Find where the given text appears and provide that cell's center as (X, Y) coordinate. 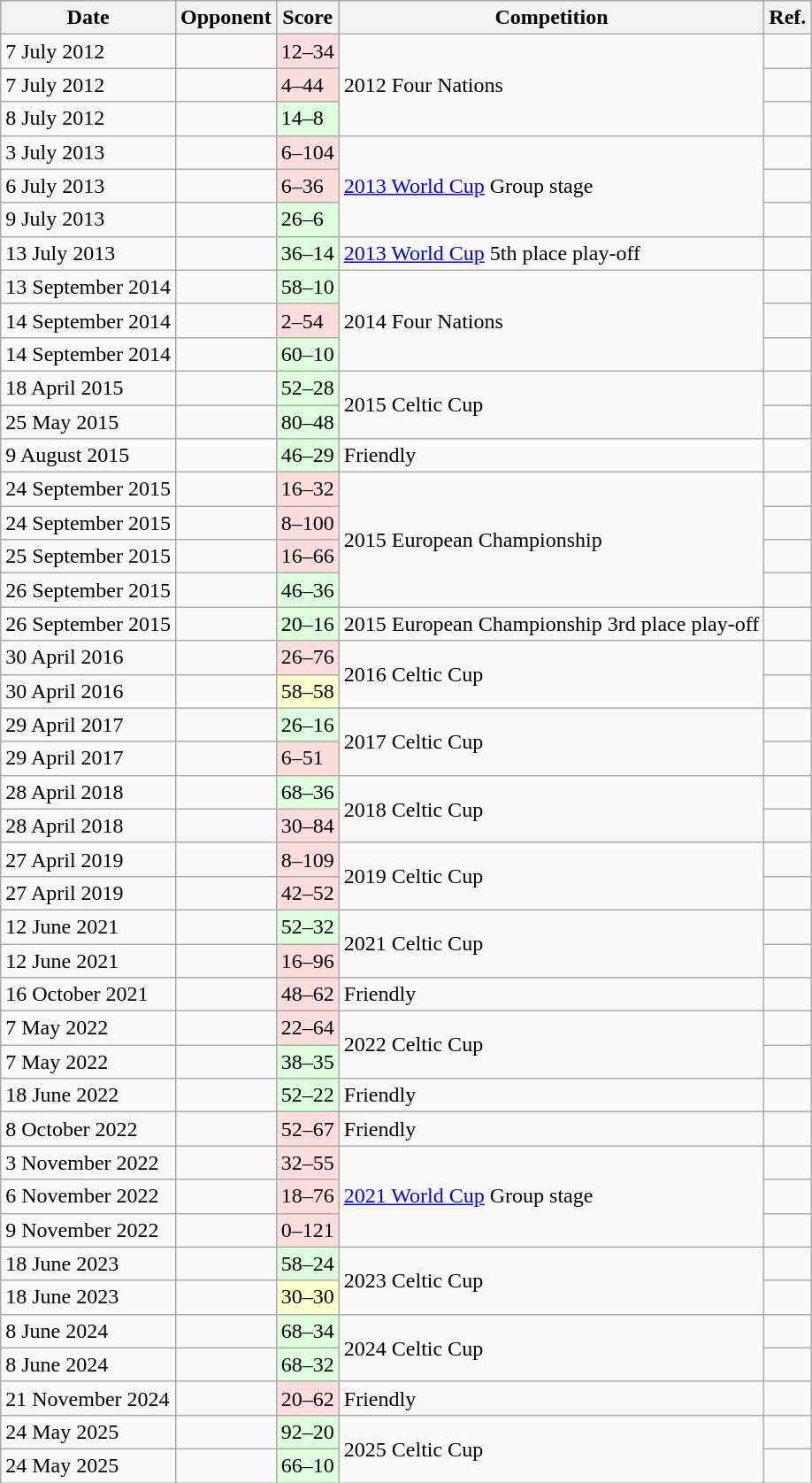
16–66 (308, 557)
66–10 (308, 1465)
20–16 (308, 624)
13 September 2014 (88, 287)
16 October 2021 (88, 995)
2012 Four Nations (552, 85)
46–29 (308, 456)
2015 European Championship (552, 540)
68–34 (308, 1331)
6–36 (308, 186)
Date (88, 18)
68–32 (308, 1364)
2015 Celtic Cup (552, 404)
6–104 (308, 152)
68–36 (308, 792)
21 November 2024 (88, 1398)
2018 Celtic Cup (552, 809)
38–35 (308, 1062)
32–55 (308, 1163)
26–6 (308, 219)
8–109 (308, 859)
46–36 (308, 590)
42–52 (308, 893)
2015 European Championship 3rd place play-off (552, 624)
16–32 (308, 489)
48–62 (308, 995)
4–44 (308, 85)
Score (308, 18)
6 July 2013 (88, 186)
Ref. (787, 18)
Opponent (226, 18)
52–22 (308, 1095)
Competition (552, 18)
16–96 (308, 960)
8–100 (308, 523)
60–10 (308, 354)
14–8 (308, 119)
26–16 (308, 725)
2025 Celtic Cup (552, 1448)
6 November 2022 (88, 1196)
9 August 2015 (88, 456)
80–48 (308, 422)
52–32 (308, 926)
30–84 (308, 826)
6–51 (308, 758)
9 November 2022 (88, 1230)
18–76 (308, 1196)
58–24 (308, 1264)
2016 Celtic Cup (552, 674)
52–28 (308, 388)
8 October 2022 (88, 1129)
58–10 (308, 287)
2021 World Cup Group stage (552, 1196)
2019 Celtic Cup (552, 876)
2024 Celtic Cup (552, 1348)
20–62 (308, 1398)
30–30 (308, 1297)
2017 Celtic Cup (552, 741)
12–34 (308, 51)
22–64 (308, 1028)
8 July 2012 (88, 119)
52–67 (308, 1129)
25 September 2015 (88, 557)
3 November 2022 (88, 1163)
36–14 (308, 253)
3 July 2013 (88, 152)
2014 Four Nations (552, 320)
2022 Celtic Cup (552, 1045)
92–20 (308, 1432)
18 June 2022 (88, 1095)
0–121 (308, 1230)
26–76 (308, 657)
18 April 2015 (88, 388)
2013 World Cup 5th place play-off (552, 253)
13 July 2013 (88, 253)
2013 World Cup Group stage (552, 186)
2023 Celtic Cup (552, 1280)
25 May 2015 (88, 422)
2021 Celtic Cup (552, 943)
9 July 2013 (88, 219)
58–58 (308, 691)
2–54 (308, 320)
